Scan for the cell matching the given text and deliver its [x, y] coordinate at center. 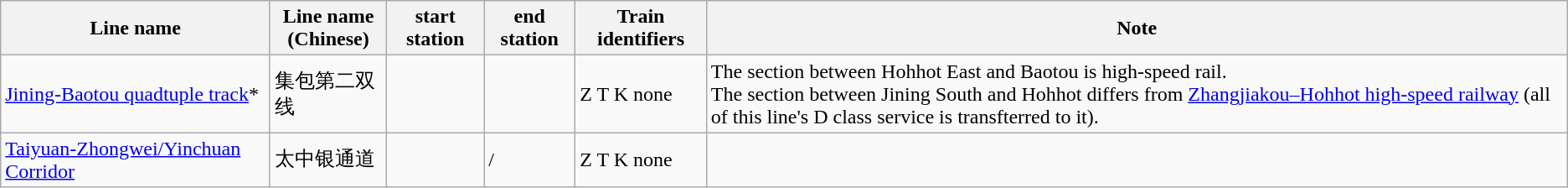
Line name [136, 29]
end station [529, 29]
太中银通道 [328, 159]
Note [1137, 29]
Taiyuan-Zhongwei/Yinchuan Corridor [136, 159]
Line name(Chinese) [328, 29]
集包第二双线 [328, 94]
Jining-Baotou quadtuple track* [136, 94]
start station [436, 29]
/ [529, 159]
Train identifiers [642, 29]
